Scan for the cell matching the given text and deliver its [x, y] coordinate at center. 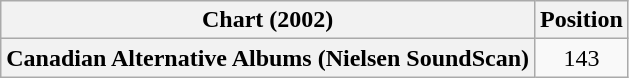
143 [582, 58]
Position [582, 20]
Chart (2002) [268, 20]
Canadian Alternative Albums (Nielsen SoundScan) [268, 58]
